Detect which cell encompasses the target text, then output its [x, y] center coordinate. 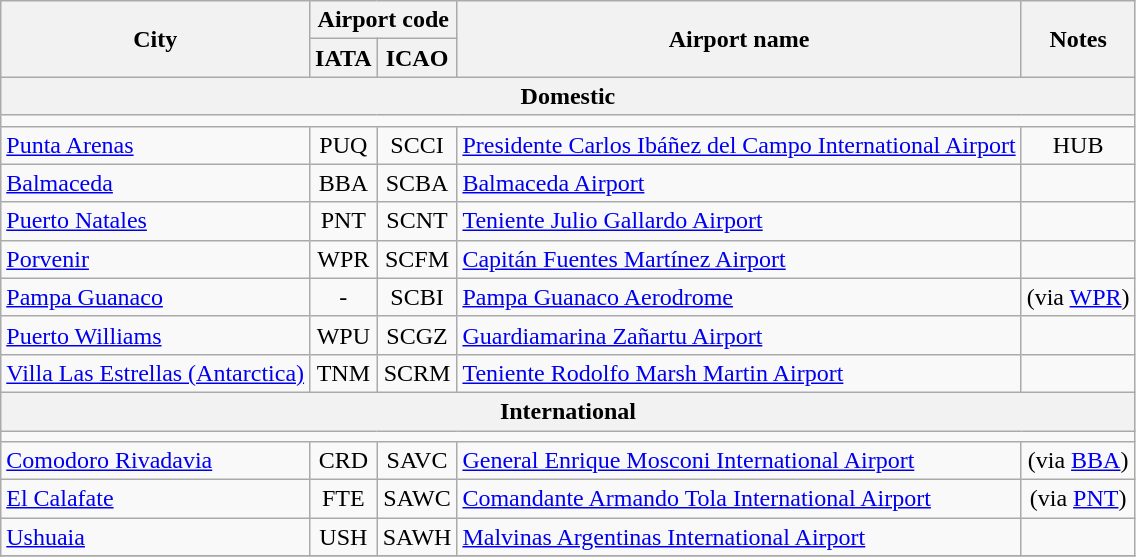
IATA [344, 58]
SCCI [417, 145]
Ushuaia [156, 537]
City [156, 39]
El Calafate [156, 499]
SAWC [417, 499]
(via WPR) [1078, 297]
BBA [344, 183]
Capitán Fuentes Martínez Airport [739, 259]
FTE [344, 499]
SAVC [417, 461]
International [568, 411]
General Enrique Mosconi International Airport [739, 461]
SCRM [417, 373]
Puerto Williams [156, 335]
SCBA [417, 183]
SCFM [417, 259]
(via PNT) [1078, 499]
Punta Arenas [156, 145]
CRD [344, 461]
Villa Las Estrellas (Antarctica) [156, 373]
WPU [344, 335]
Comodoro Rivadavia [156, 461]
ICAO [417, 58]
Puerto Natales [156, 221]
WPR [344, 259]
Airport name [739, 39]
Presidente Carlos Ibáñez del Campo International Airport [739, 145]
Porvenir [156, 259]
Teniente Julio Gallardo Airport [739, 221]
Pampa Guanaco Aerodrome [739, 297]
HUB [1078, 145]
Notes [1078, 39]
Guardiamarina Zañartu Airport [739, 335]
(via BBA) [1078, 461]
- [344, 297]
Balmaceda Airport [739, 183]
PNT [344, 221]
TNM [344, 373]
Balmaceda [156, 183]
USH [344, 537]
SCGZ [417, 335]
Airport code [384, 20]
SCNT [417, 221]
Teniente Rodolfo Marsh Martin Airport [739, 373]
Comandante Armando Tola International Airport [739, 499]
Malvinas Argentinas International Airport [739, 537]
PUQ [344, 145]
Pampa Guanaco [156, 297]
SAWH [417, 537]
SCBI [417, 297]
Domestic [568, 96]
